Output the (x, y) coordinate of the center of the cell containing the given text.  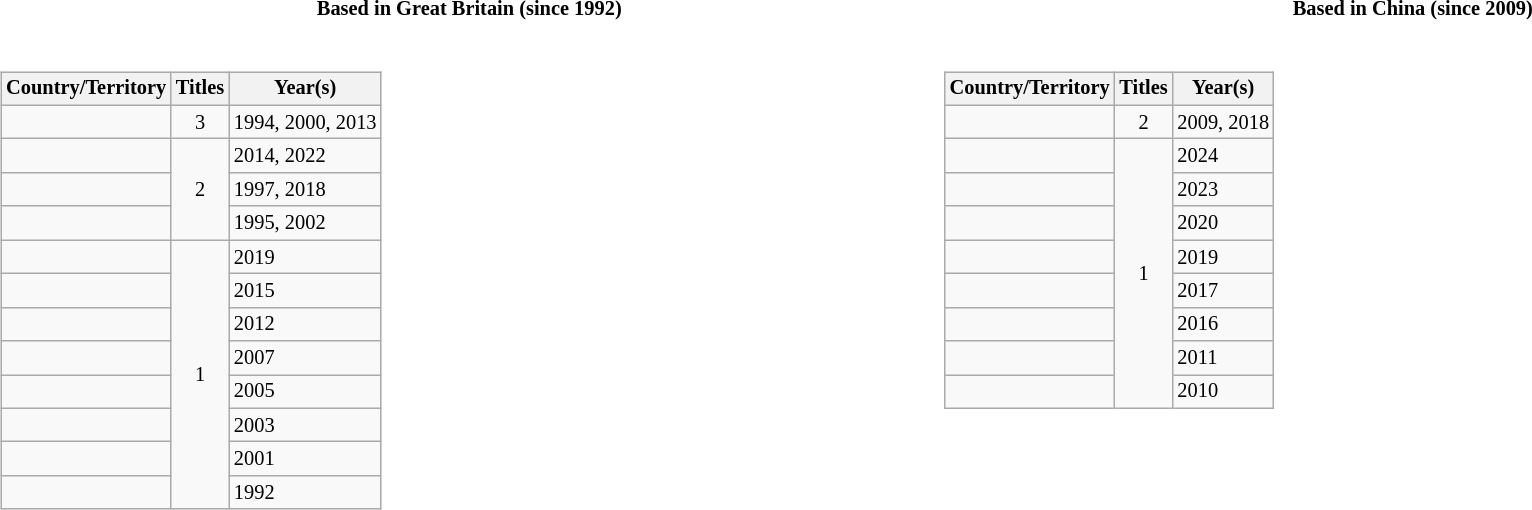
2015 (305, 291)
2016 (1222, 324)
1994, 2000, 2013 (305, 122)
2014, 2022 (305, 156)
1995, 2002 (305, 223)
2010 (1222, 392)
2009, 2018 (1222, 122)
2024 (1222, 156)
2005 (305, 392)
1992 (305, 493)
2001 (305, 459)
2007 (305, 358)
3 (200, 122)
2017 (1222, 291)
2020 (1222, 223)
1997, 2018 (305, 190)
2011 (1222, 358)
2023 (1222, 190)
2003 (305, 425)
2012 (305, 324)
